Capture the cell that displays the provided text and extract its [X, Y] central coordinate. 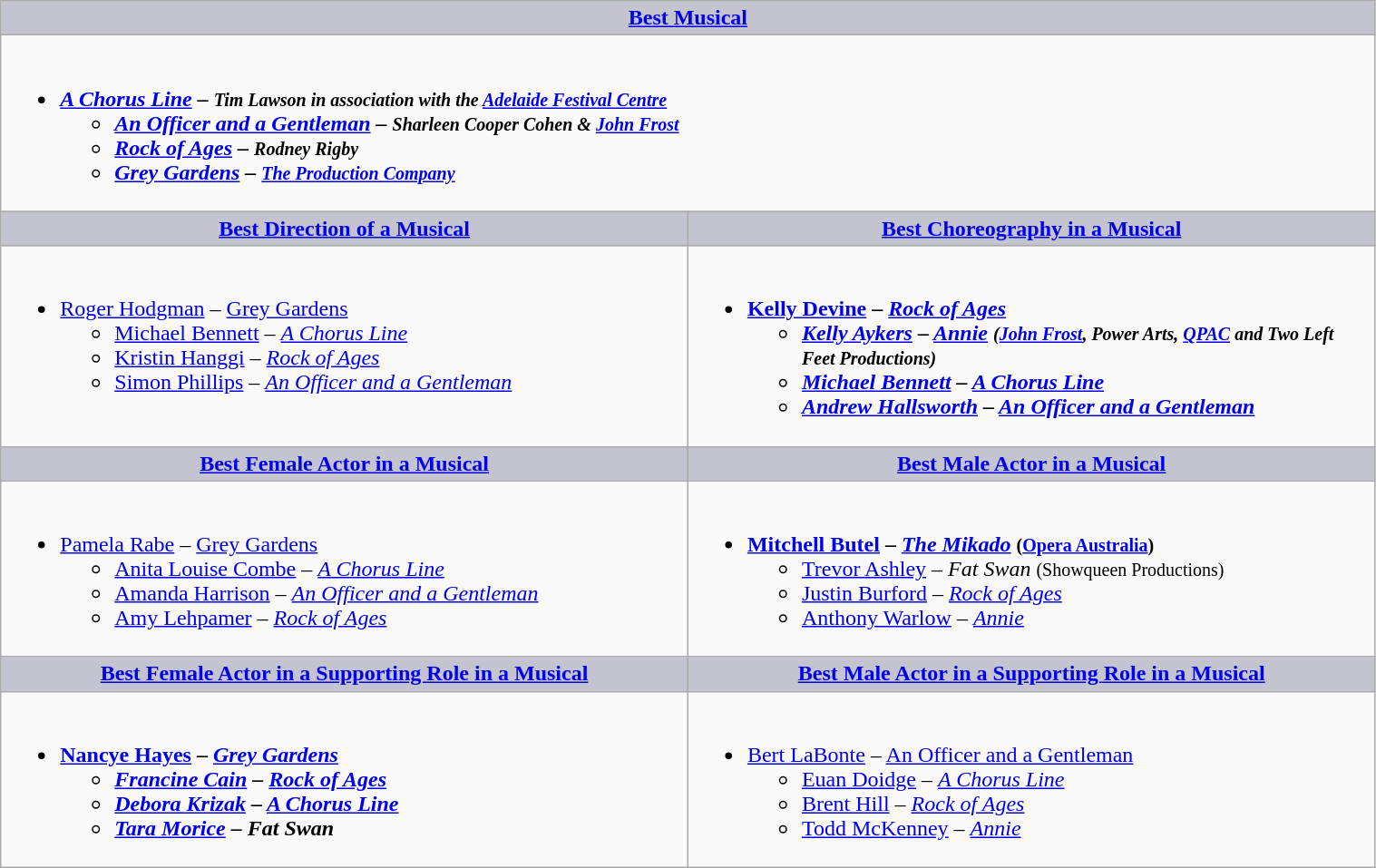
Pamela Rabe – Grey GardensAnita Louise Combe – A Chorus LineAmanda Harrison – An Officer and a GentlemanAmy Lehpamer – Rock of Ages [345, 569]
Best Musical [688, 18]
Best Choreography in a Musical [1031, 229]
Best Female Actor in a Supporting Role in a Musical [345, 674]
Best Direction of a Musical [345, 229]
Roger Hodgman – Grey GardensMichael Bennett – A Chorus LineKristin Hanggi – Rock of AgesSimon Phillips – An Officer and a Gentleman [345, 346]
Best Male Actor in a Musical [1031, 463]
Best Male Actor in a Supporting Role in a Musical [1031, 674]
Bert LaBonte – An Officer and a GentlemanEuan Doidge – A Chorus LineBrent Hill – Rock of AgesTodd McKenney – Annie [1031, 779]
Best Female Actor in a Musical [345, 463]
Mitchell Butel – The Mikado (Opera Australia)Trevor Ashley – Fat Swan (Showqueen Productions)Justin Burford – Rock of AgesAnthony Warlow – Annie [1031, 569]
Nancye Hayes – Grey GardensFrancine Cain – Rock of AgesDebora Krizak – A Chorus LineTara Morice – Fat Swan [345, 779]
